From the cell containing the given text, extract its center point as (X, Y) coordinate. 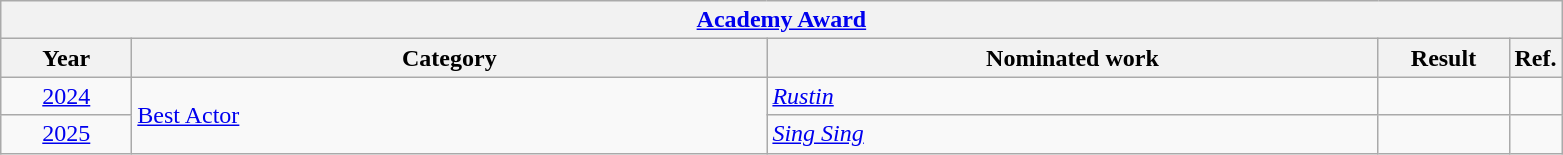
Best Actor (450, 115)
Ref. (1536, 58)
Rustin (1072, 96)
Sing Sing (1072, 134)
Nominated work (1072, 58)
2025 (66, 134)
2024 (66, 96)
Category (450, 58)
Academy Award (782, 20)
Result (1444, 58)
Year (66, 58)
